Output the [X, Y] coordinate of the center of the cell containing the given text.  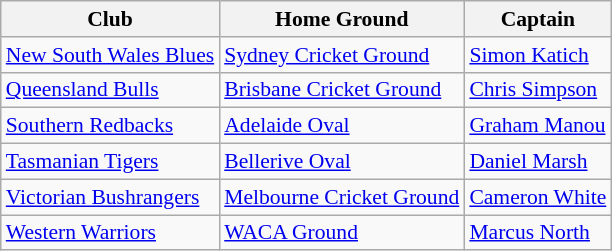
New South Wales Blues [110, 55]
WACA Ground [342, 233]
Captain [538, 19]
Adelaide Oval [342, 126]
Simon Katich [538, 55]
Club [110, 19]
Chris Simpson [538, 90]
Cameron White [538, 197]
Marcus North [538, 233]
Graham Manou [538, 126]
Western Warriors [110, 233]
Home Ground [342, 19]
Queensland Bulls [110, 90]
Sydney Cricket Ground [342, 55]
Tasmanian Tigers [110, 162]
Daniel Marsh [538, 162]
Brisbane Cricket Ground [342, 90]
Bellerive Oval [342, 162]
Victorian Bushrangers [110, 197]
Southern Redbacks [110, 126]
Melbourne Cricket Ground [342, 197]
